Identify which cell holds the provided text, then report its (X, Y) central coordinate. 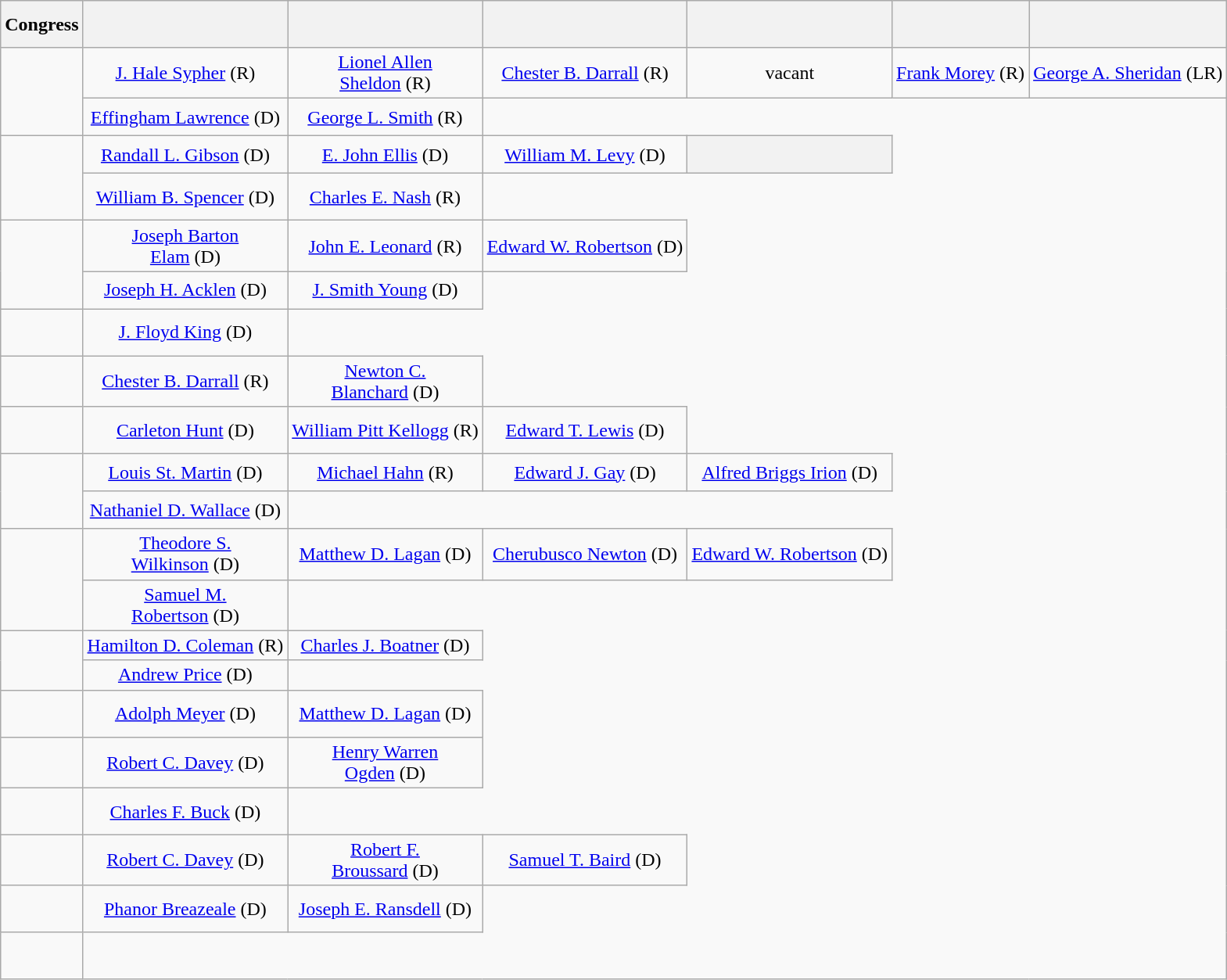
Joseph E. Ransdell (D) (385, 909)
Charles F. Buck (D) (185, 811)
vacant (790, 74)
Michael Hahn (R) (385, 472)
Carleton Hunt (D) (185, 430)
William B. Spencer (D) (185, 197)
Louis St. Martin (D) (185, 472)
William Pitt Kellogg (R) (385, 430)
Nathaniel D. Wallace (D) (185, 510)
Cherubusco Newton (D) (585, 554)
E. John Ellis (D) (385, 155)
Charles E. Nash (R) (385, 197)
Joseph BartonElam (D) (185, 246)
Phanor Breazeale (D) (185, 909)
J. Floyd King (D) (185, 332)
J. Smith Young (D) (385, 290)
Frank Morey (R) (960, 74)
George L. Smith (R) (385, 117)
William M. Levy (D) (585, 155)
Henry WarrenOgden (D) (385, 762)
J. Hale Sypher (R) (185, 74)
George A. Sheridan (LR) (1128, 74)
Charles J. Boatner (D) (385, 645)
Joseph H. Acklen (D) (185, 290)
Samuel T. Baird (D) (585, 860)
Newton C.Blanchard (D) (385, 382)
Andrew Price (D) (185, 675)
Theodore S.Wilkinson (D) (185, 554)
Lionel AllenSheldon (R) (385, 74)
Randall L. Gibson (D) (185, 155)
Edward T. Lewis (D) (585, 430)
John E. Leonard (R) (385, 246)
Effingham Lawrence (D) (185, 117)
Hamilton D. Coleman (R) (185, 645)
Samuel M.Robertson (D) (185, 605)
Edward J. Gay (D) (585, 472)
Congress (42, 24)
Adolph Meyer (D) (185, 713)
Robert F.Broussard (D) (385, 860)
Alfred Briggs Irion (D) (790, 472)
